Search for the cell housing the specified text and yield its [x, y] center coordinate. 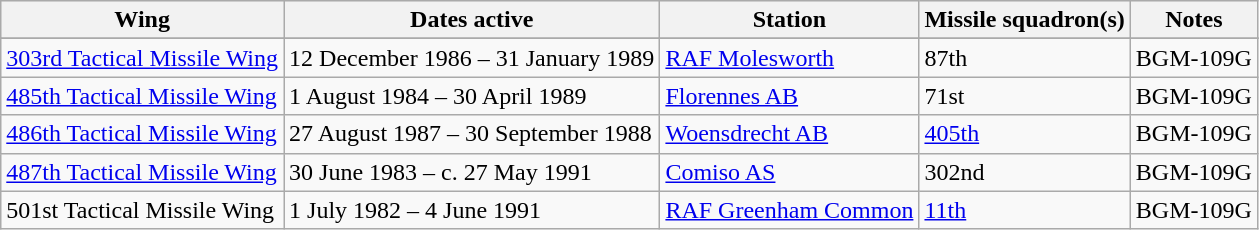
12 December 1986 – 31 January 1989 [472, 58]
501st Tactical Missile Wing [142, 210]
Missile squadron(s) [1024, 20]
Wing [142, 20]
71st [1024, 96]
302nd [1024, 172]
27 August 1987 – 30 September 1988 [472, 134]
1 August 1984 – 30 April 1989 [472, 96]
Dates active [472, 20]
Station [790, 20]
Florennes AB [790, 96]
Comiso AS [790, 172]
303rd Tactical Missile Wing [142, 58]
Notes [1194, 20]
486th Tactical Missile Wing [142, 134]
RAF Molesworth [790, 58]
487th Tactical Missile Wing [142, 172]
485th Tactical Missile Wing [142, 96]
405th [1024, 134]
87th [1024, 58]
11th [1024, 210]
Woensdrecht AB [790, 134]
RAF Greenham Common [790, 210]
1 July 1982 – 4 June 1991 [472, 210]
30 June 1983 – c. 27 May 1991 [472, 172]
